Extract the [X, Y] coordinate from the center of the cell holding the provided text.  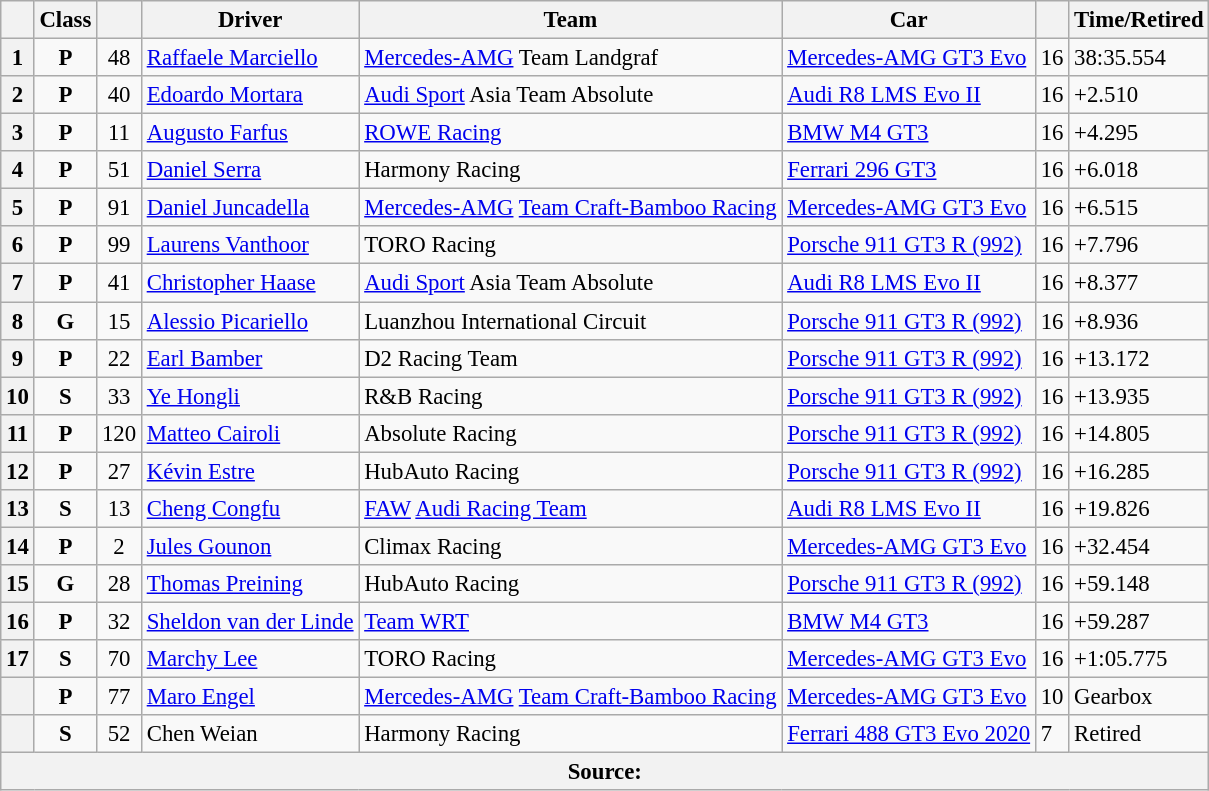
9 [18, 358]
Retired [1139, 734]
28 [120, 584]
27 [120, 471]
Team [570, 20]
91 [120, 208]
+6.515 [1139, 208]
Christopher Haase [250, 283]
5 [18, 208]
120 [120, 433]
ROWE Racing [570, 133]
D2 Racing Team [570, 358]
Cheng Congfu [250, 509]
Source: [605, 772]
Raffaele Marciello [250, 58]
Team WRT [570, 621]
38:35.554 [1139, 58]
41 [120, 283]
Daniel Serra [250, 170]
+16.285 [1139, 471]
Time/Retired [1139, 20]
Luanzhou International Circuit [570, 321]
4 [18, 170]
51 [120, 170]
52 [120, 734]
1 [18, 58]
14 [18, 546]
Driver [250, 20]
+6.018 [1139, 170]
+13.935 [1139, 396]
48 [120, 58]
+7.796 [1139, 245]
Chen Weian [250, 734]
3 [18, 133]
+2.510 [1139, 95]
Alessio Picariello [250, 321]
Class [66, 20]
Mercedes-AMG Team Landgraf [570, 58]
Maro Engel [250, 697]
Kévin Estre [250, 471]
6 [18, 245]
Climax Racing [570, 546]
Matteo Cairoli [250, 433]
+8.936 [1139, 321]
Ye Hongli [250, 396]
+19.826 [1139, 509]
+8.377 [1139, 283]
+14.805 [1139, 433]
Ferrari 488 GT3 Evo 2020 [909, 734]
Jules Gounon [250, 546]
99 [120, 245]
Gearbox [1139, 697]
+59.148 [1139, 584]
17 [18, 659]
Car [909, 20]
Edoardo Mortara [250, 95]
+32.454 [1139, 546]
Marchy Lee [250, 659]
70 [120, 659]
Daniel Juncadella [250, 208]
8 [18, 321]
32 [120, 621]
22 [120, 358]
R&B Racing [570, 396]
+59.287 [1139, 621]
Earl Bamber [250, 358]
Augusto Farfus [250, 133]
Thomas Preining [250, 584]
Absolute Racing [570, 433]
FAW Audi Racing Team [570, 509]
33 [120, 396]
Laurens Vanthoor [250, 245]
Ferrari 296 GT3 [909, 170]
+1:05.775 [1139, 659]
77 [120, 697]
40 [120, 95]
+4.295 [1139, 133]
Sheldon van der Linde [250, 621]
+13.172 [1139, 358]
12 [18, 471]
